Provide the (x, y) coordinate of the cell's center where the given text is located.  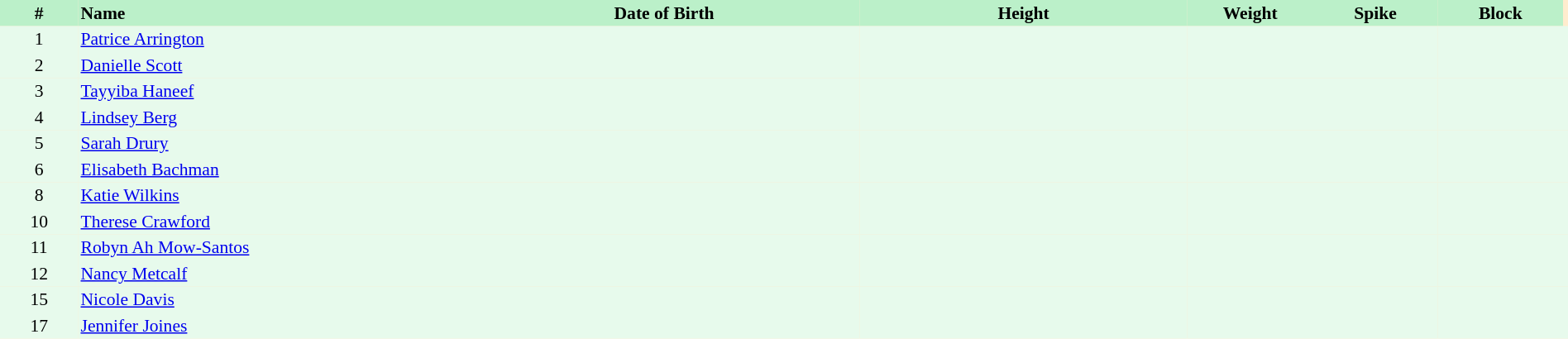
10 (39, 222)
12 (39, 274)
Nicole Davis (273, 299)
Katie Wilkins (273, 195)
Robyn Ah Mow-Santos (273, 248)
Name (273, 13)
5 (39, 144)
Patrice Arrington (273, 40)
11 (39, 248)
Spike (1374, 13)
Sarah Drury (273, 144)
15 (39, 299)
Elisabeth Bachman (273, 169)
8 (39, 195)
Nancy Metcalf (273, 274)
Tayyiba Haneef (273, 91)
# (39, 13)
Block (1500, 13)
1 (39, 40)
Weight (1250, 13)
Lindsey Berg (273, 117)
Therese Crawford (273, 222)
2 (39, 65)
Date of Birth (664, 13)
17 (39, 326)
Jennifer Joines (273, 326)
6 (39, 169)
Danielle Scott (273, 65)
4 (39, 117)
Height (1024, 13)
3 (39, 91)
